Return [X, Y] of the center of cell containing provided text 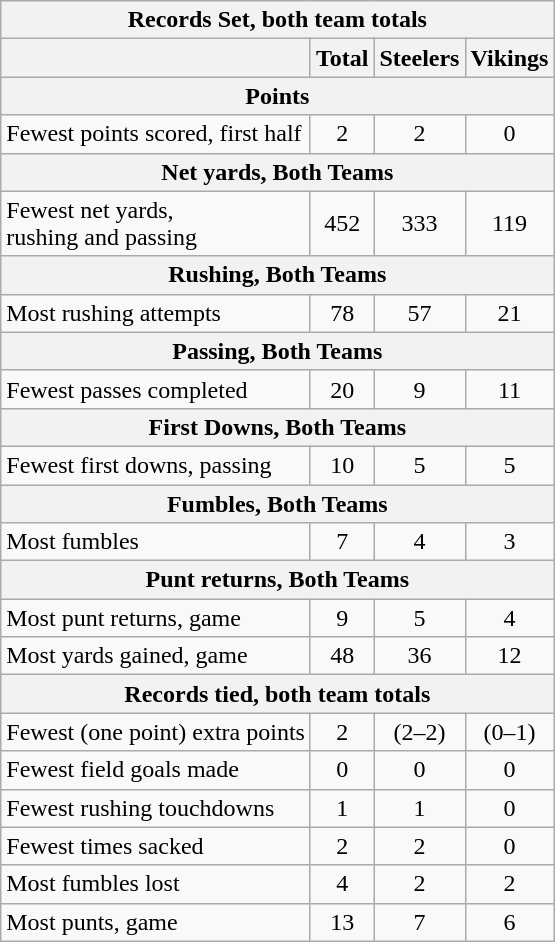
12 [510, 656]
Records tied, both team totals [278, 694]
3 [510, 542]
Net yards, Both Teams [278, 172]
First Downs, Both Teams [278, 427]
10 [342, 465]
Most fumbles [156, 542]
Rushing, Both Teams [278, 275]
Points [278, 96]
Most rushing attempts [156, 313]
Most punt returns, game [156, 618]
Punt returns, Both Teams [278, 580]
Most yards gained, game [156, 656]
11 [510, 389]
48 [342, 656]
Steelers [420, 58]
Fewest passes completed [156, 389]
Fewest net yards, rushing and passing [156, 224]
119 [510, 224]
36 [420, 656]
Passing, Both Teams [278, 351]
13 [342, 922]
20 [342, 389]
Most fumbles lost [156, 884]
Vikings [510, 58]
Fewest first downs, passing [156, 465]
(2–2) [420, 732]
Total [342, 58]
Most punts, game [156, 922]
Fewest field goals made [156, 770]
78 [342, 313]
6 [510, 922]
Records Set, both team totals [278, 20]
Fewest points scored, first half [156, 134]
Fewest times sacked [156, 846]
(0–1) [510, 732]
Fewest (one point) extra points [156, 732]
452 [342, 224]
Fewest rushing touchdowns [156, 808]
21 [510, 313]
57 [420, 313]
Fumbles, Both Teams [278, 503]
333 [420, 224]
